Locate the cell with the specified text and output its (X, Y) center coordinate. 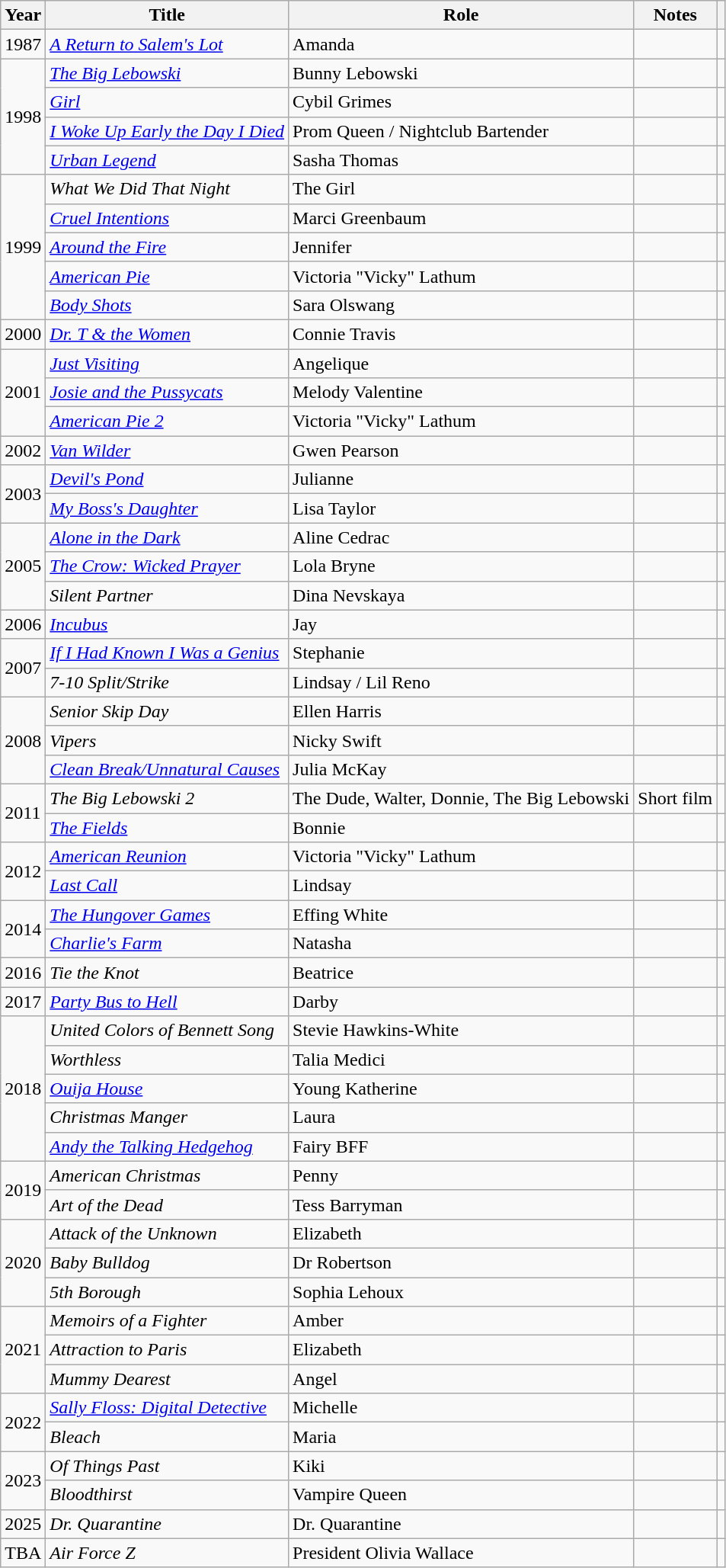
Bonnie (462, 827)
Stevie Hawkins-White (462, 1031)
Melody Valentine (462, 393)
Tess Barryman (462, 1204)
2012 (23, 871)
Kiki (462, 1466)
2014 (23, 929)
Incubus (168, 624)
Role (462, 15)
2005 (23, 566)
2006 (23, 624)
Julianne (462, 479)
1987 (23, 44)
The Crow: Wicked Prayer (168, 566)
The Big Lebowski 2 (168, 798)
American Pie 2 (168, 422)
2003 (23, 494)
The Fields (168, 827)
2020 (23, 1262)
TBA (23, 1553)
1998 (23, 117)
Andy the Talking Hedgehog (168, 1146)
Girl (168, 102)
Angel (462, 1379)
2016 (23, 973)
Art of the Dead (168, 1204)
Worthless (168, 1060)
Charlie's Farm (168, 944)
American Pie (168, 276)
2019 (23, 1190)
Title (168, 15)
Air Force Z (168, 1553)
Sally Floss: Digital Detective (168, 1408)
Silent Partner (168, 595)
Jay (462, 624)
Attack of the Unknown (168, 1233)
Bleach (168, 1437)
2000 (23, 334)
2011 (23, 813)
2002 (23, 451)
Memoirs of a Fighter (168, 1321)
Beatrice (462, 973)
Stephanie (462, 653)
Party Bus to Hell (168, 1002)
Dina Nevskaya (462, 595)
Laura (462, 1117)
Van Wilder (168, 451)
2023 (23, 1480)
Ouija House (168, 1089)
Connie Travis (462, 334)
Urban Legend (168, 160)
Notes (675, 15)
Bunny Lebowski (462, 73)
1999 (23, 247)
Dr. T & the Women (168, 334)
Tie the Knot (168, 973)
Amber (462, 1321)
Nicky Swift (462, 740)
5th Borough (168, 1292)
American Reunion (168, 857)
Devil's Pond (168, 479)
What We Did That Night (168, 189)
Fairy BFF (462, 1146)
2025 (23, 1524)
My Boss's Daughter (168, 508)
Lisa Taylor (462, 508)
Amanda (462, 44)
Maria (462, 1437)
Vampire Queen (462, 1495)
Marci Greenbaum (462, 218)
The Girl (462, 189)
Lindsay (462, 886)
Gwen Pearson (462, 451)
Sasha Thomas (462, 160)
The Hungover Games (168, 915)
Talia Medici (462, 1060)
Attraction to Paris (168, 1350)
President Olivia Wallace (462, 1553)
Last Call (168, 886)
Year (23, 15)
American Christmas (168, 1175)
Josie and the Pussycats (168, 393)
United Colors of Bennett Song (168, 1031)
Baby Bulldog (168, 1262)
Prom Queen / Nightclub Bartender (462, 131)
Of Things Past (168, 1466)
Cybil Grimes (462, 102)
Ellen Harris (462, 711)
Clean Break/Unnatural Causes (168, 769)
A Return to Salem's Lot (168, 44)
Christmas Manger (168, 1117)
2018 (23, 1089)
Body Shots (168, 305)
2021 (23, 1350)
2017 (23, 1002)
Young Katherine (462, 1089)
I Woke Up Early the Day I Died (168, 131)
Julia McKay (462, 769)
Around the Fire (168, 247)
7-10 Split/Strike (168, 682)
Vipers (168, 740)
Natasha (462, 944)
Effing White (462, 915)
2001 (23, 393)
Alone in the Dark (168, 537)
Aline Cedrac (462, 537)
2007 (23, 668)
Mummy Dearest (168, 1379)
The Dude, Walter, Donnie, The Big Lebowski (462, 798)
Dr Robertson (462, 1262)
Sara Olswang (462, 305)
Short film (675, 798)
Lola Bryne (462, 566)
Jennifer (462, 247)
If I Had Known I Was a Genius (168, 653)
Bloodthirst (168, 1495)
Senior Skip Day (168, 711)
2022 (23, 1422)
Darby (462, 1002)
Sophia Lehoux (462, 1292)
Penny (462, 1175)
Michelle (462, 1408)
Cruel Intentions (168, 218)
Just Visiting (168, 364)
Lindsay / Lil Reno (462, 682)
Angelique (462, 364)
The Big Lebowski (168, 73)
2008 (23, 740)
